Provide the [X, Y] coordinate of the cell's center where the given text is located.  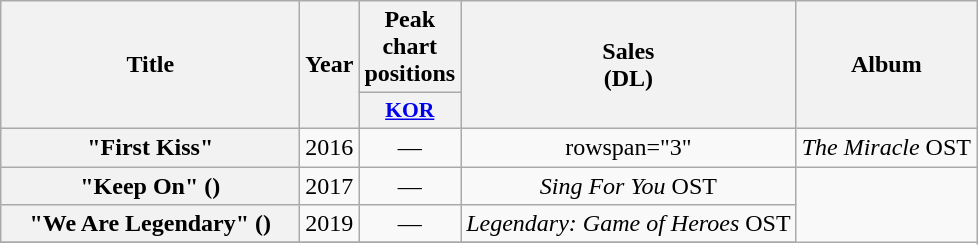
2017 [330, 185]
Year [330, 65]
"First Kiss" [150, 147]
"Keep On" () [150, 185]
Album [886, 65]
"We Are Legendary" () [150, 224]
Title [150, 65]
The Miracle OST [886, 147]
Sales(DL) [628, 65]
2019 [330, 224]
Legendary: Game of Heroes OST [628, 224]
KOR [410, 111]
Sing For You OST [628, 185]
Peak chart positions [410, 47]
rowspan="3" [628, 147]
2016 [330, 147]
